Extract the [x, y] coordinate from the center of the cell holding the provided text.  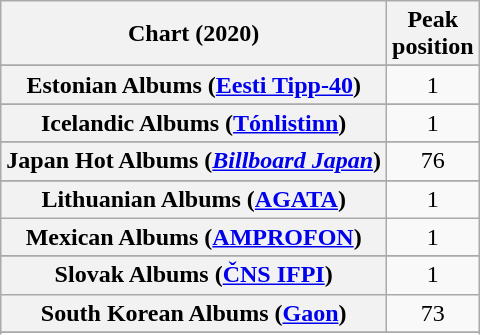
Peakposition [433, 34]
Mexican Albums (AMPROFON) [194, 237]
Slovak Albums (ČNS IFPI) [194, 275]
Chart (2020) [194, 34]
76 [433, 161]
Japan Hot Albums (Billboard Japan) [194, 161]
Icelandic Albums (Tónlistinn) [194, 123]
73 [433, 313]
South Korean Albums (Gaon) [194, 313]
Lithuanian Albums (AGATA) [194, 199]
Estonian Albums (Eesti Tipp-40) [194, 85]
